Determine the [x, y] coordinate at the center of the cell enclosing the given text.  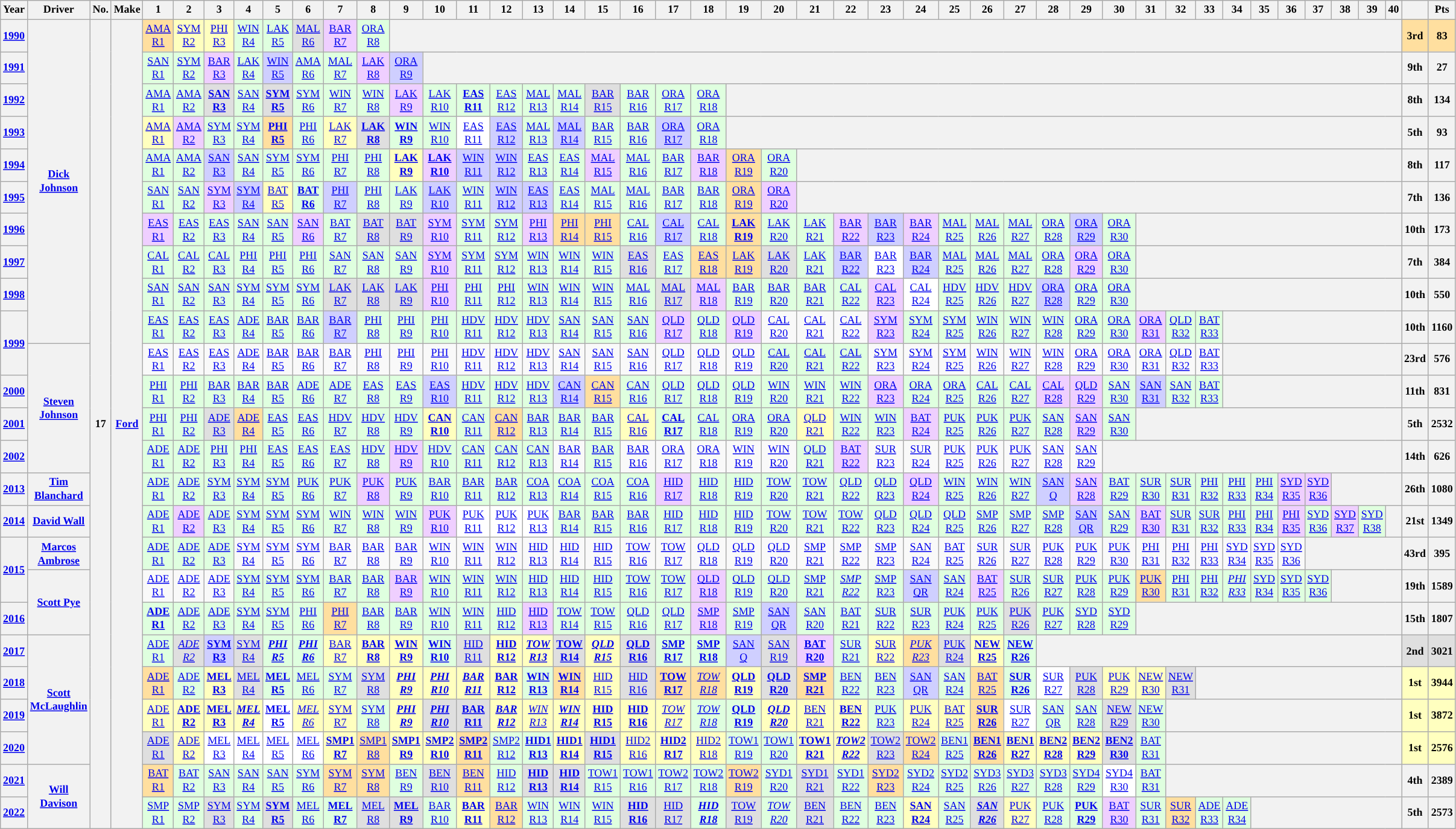
CANR16 [638, 392]
WINR25 [955, 489]
CANR14 [569, 392]
MALR7 [340, 68]
37 [1318, 10]
BENR11 [473, 780]
3021 [1442, 651]
SANR6 [308, 230]
BATR24 [920, 424]
SMP1R9 [407, 748]
117 [1442, 165]
BENR10 [440, 780]
30 [1119, 10]
14 [569, 10]
TOWR13 [538, 651]
43rd [1415, 554]
SANR7 [340, 262]
20 [779, 10]
PUKR6 [308, 489]
COAR13 [538, 489]
SYD3R27 [1021, 780]
2001 [14, 424]
SURR30 [1151, 489]
BARR20 [779, 294]
Pts [1442, 10]
EASR17 [673, 262]
ORAR9 [407, 68]
21st [1415, 521]
PUKR8 [373, 489]
PHIR12 [507, 294]
SMP2R12 [507, 748]
COAR14 [569, 489]
SYDR29 [1119, 618]
3rd [1415, 36]
Ford [127, 424]
1992 [14, 100]
2014 [14, 521]
ORAR24 [920, 392]
Scott Pye [59, 602]
TOW2R18 [708, 780]
Dick Johnson [59, 181]
PUKR10 [440, 521]
SMP1R8 [373, 748]
BATR1 [158, 780]
134 [1442, 100]
TOW1R20 [779, 748]
TOW1R15 [603, 780]
HID1R13 [538, 748]
BATR2 [189, 780]
EASR9 [407, 392]
1160 [1442, 327]
MALR17 [673, 294]
3872 [1442, 716]
CALR27 [1021, 392]
COAR15 [603, 489]
SMPR27 [1021, 521]
ORAR25 [955, 392]
PUKR7 [340, 489]
LAKR4 [248, 68]
39 [1372, 10]
1997 [14, 262]
173 [1442, 230]
LAKR5 [278, 36]
8 [373, 10]
BARR13 [538, 424]
SYD4R29 [1087, 780]
SMPR1 [158, 813]
NEWR29 [1119, 716]
SANR8 [373, 262]
SYD2R23 [885, 780]
TOWR19 [744, 813]
31 [1151, 10]
AMAR6 [308, 68]
3 [219, 10]
36 [1291, 10]
2016 [14, 618]
7 [340, 10]
HID1R15 [603, 748]
PHIR35 [1291, 521]
SYD2R25 [955, 780]
SYD3R26 [987, 780]
BEN1R25 [955, 748]
PUKR11 [473, 521]
550 [1442, 294]
TOW2R24 [920, 748]
SYDR28 [1087, 618]
EASR10 [440, 392]
395 [1442, 554]
ORAR23 [885, 392]
5 [278, 10]
26 [987, 10]
15 [603, 10]
15th [1415, 618]
CANR13 [538, 457]
NEWR31 [1181, 683]
PHIR11 [473, 294]
EASR8 [373, 392]
12 [507, 10]
QLDR15 [603, 651]
2576 [1442, 748]
HID2R18 [708, 748]
BARR19 [744, 294]
EASR16 [638, 262]
384 [1442, 262]
28 [1053, 10]
Marcos Ambrose [59, 554]
1 [158, 10]
SMP1R7 [340, 748]
14th [1415, 457]
SMPR19 [744, 618]
TOWR15 [603, 618]
PHIR14 [569, 230]
MELR9 [407, 813]
29 [1087, 10]
BEN1R27 [1021, 748]
WINR5 [278, 68]
HID2R17 [673, 748]
EASR7 [340, 457]
Scott McLaughlin [59, 700]
BATR8 [373, 230]
SMPR28 [1053, 521]
MELR8 [373, 813]
TOWR22 [850, 521]
1994 [14, 165]
4 [248, 10]
No. [100, 10]
CANR15 [603, 392]
BARR21 [814, 294]
BATR9 [407, 230]
NEWR25 [987, 651]
SANR26 [987, 813]
SYD4R30 [1119, 780]
3944 [1442, 683]
SYD1R22 [850, 780]
2573 [1442, 813]
2017 [14, 651]
BENR9 [407, 780]
HDVR26 [987, 294]
PUKR9 [407, 489]
CALR26 [987, 392]
32 [1181, 10]
9th [1415, 68]
BATR21 [850, 618]
CALR23 [885, 294]
83 [1442, 36]
626 [1442, 457]
WINR19 [744, 457]
WINR21 [814, 392]
2018 [14, 683]
TOW2R17 [673, 780]
136 [1442, 197]
CALR28 [1053, 392]
21 [814, 10]
MALR6 [308, 36]
BATR29 [1119, 489]
2019 [14, 716]
TOW1R19 [744, 748]
HDVR27 [1021, 294]
2022 [14, 813]
HID1R14 [569, 748]
Steven Johnson [59, 408]
BEN2R28 [1053, 748]
10 [440, 10]
SYD2R24 [920, 780]
1991 [14, 68]
25 [955, 10]
35 [1264, 10]
93 [1442, 133]
576 [1442, 360]
ADER7 [340, 392]
BATR20 [814, 651]
NEWR26 [1021, 651]
BATR5 [278, 197]
SURR21 [850, 651]
34 [1237, 10]
HDVR10 [440, 457]
SYDR37 [1345, 521]
2nd [1415, 651]
ADER34 [1237, 813]
HIDR11 [473, 651]
SYDR38 [1372, 521]
4th [1415, 780]
WINR23 [885, 424]
SMPR2 [189, 813]
HDVR7 [340, 424]
COAR16 [638, 489]
18 [708, 10]
SMPR17 [673, 651]
1807 [1442, 618]
ADER6 [308, 392]
16 [638, 10]
SANR20 [814, 618]
TOW2R19 [744, 780]
SANR31 [1151, 392]
CALR24 [920, 294]
Will Davison [59, 796]
2 [189, 10]
CALR3 [219, 262]
Year [14, 10]
23 [885, 10]
David Wall [59, 521]
BATR22 [850, 457]
BARR4 [248, 392]
ADER33 [1209, 813]
SYD1R20 [779, 780]
38 [1345, 10]
22 [850, 10]
HDVR25 [955, 294]
WINR4 [248, 36]
19th [1415, 586]
TOW2R22 [850, 748]
QLDR25 [955, 521]
2532 [1442, 424]
Driver [59, 10]
SMP2R10 [440, 748]
SYD3R28 [1053, 780]
MALR18 [708, 294]
9 [407, 10]
2389 [1442, 780]
ORAR8 [373, 36]
6 [308, 10]
19 [744, 10]
1998 [14, 294]
11 [473, 10]
SMP2R11 [473, 748]
TOW1R21 [814, 748]
QLDR22 [850, 489]
2013 [14, 489]
CALR2 [189, 262]
SANR9 [407, 262]
BATR6 [308, 197]
SURR24 [920, 457]
MELR7 [340, 813]
SANR19 [779, 651]
Make [127, 10]
1999 [14, 343]
2000 [14, 392]
831 [1442, 392]
26th [1415, 489]
HID2R16 [638, 748]
BEN1R26 [987, 748]
1993 [14, 133]
CALR1 [158, 262]
23rd [1415, 360]
1996 [14, 230]
1995 [14, 197]
PUKR13 [538, 521]
SMPR26 [987, 521]
1990 [14, 36]
TOW2R23 [885, 748]
40 [1393, 10]
SANR32 [1181, 392]
2020 [14, 748]
24 [920, 10]
2015 [14, 570]
BEN2R29 [1087, 748]
13 [538, 10]
QLDR29 [1087, 392]
BATR7 [340, 230]
CANR10 [440, 424]
SYD1R21 [814, 780]
1349 [1442, 521]
PUKR12 [507, 521]
11th [1415, 392]
BEN2R30 [1119, 748]
Tim Blanchard [59, 489]
SANR25 [955, 813]
1080 [1442, 489]
PHIR15 [603, 230]
1589 [1442, 586]
2002 [14, 457]
2021 [14, 780]
PHIR13 [538, 230]
TOW1R16 [638, 780]
EASR18 [708, 262]
33 [1209, 10]
